Detect which cell encompasses the target text, then output its (x, y) center coordinate. 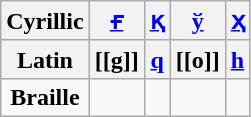
Cyrillic (45, 21)
ғ (116, 21)
q (157, 59)
[[o]] (198, 59)
ҳ (238, 21)
Braille (45, 97)
ў (198, 21)
h (238, 59)
Latin (45, 59)
[[g]] (116, 59)
қ (157, 21)
